Locate the cell with the specified text and output its [X, Y] center coordinate. 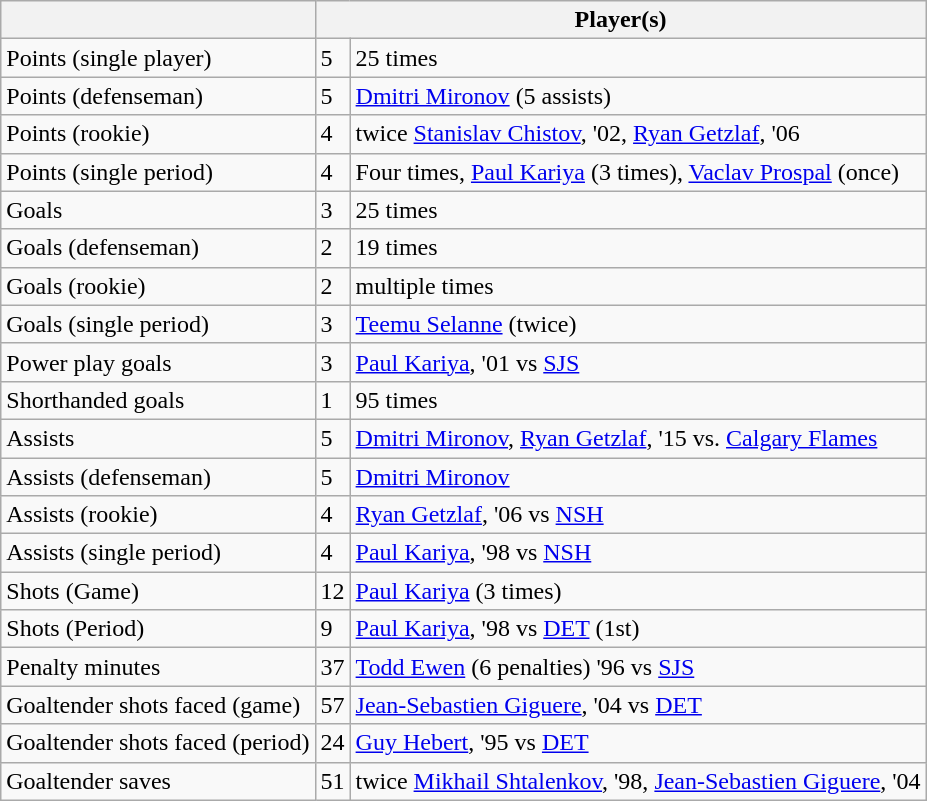
Shorthanded goals [158, 400]
95 times [638, 400]
Points (defenseman) [158, 96]
51 [332, 781]
multiple times [638, 286]
Player(s) [620, 20]
37 [332, 667]
Dmitri Mironov (5 assists) [638, 96]
Paul Kariya, '98 vs DET (1st) [638, 629]
Dmitri Mironov, Ryan Getzlaf, '15 vs. Calgary Flames [638, 438]
Paul Kariya, '01 vs SJS [638, 362]
Penalty minutes [158, 667]
Ryan Getzlaf, '06 vs NSH [638, 515]
Power play goals [158, 362]
twice Stanislav Chistov, '02, Ryan Getzlaf, '06 [638, 134]
24 [332, 743]
Assists (rookie) [158, 515]
19 times [638, 248]
Shots (Period) [158, 629]
1 [332, 400]
Points (rookie) [158, 134]
Jean-Sebastien Giguere, '04 vs DET [638, 705]
Assists [158, 438]
Goaltender shots faced (game) [158, 705]
Goals (single period) [158, 324]
9 [332, 629]
57 [332, 705]
Goals [158, 210]
Assists (defenseman) [158, 477]
Goaltender shots faced (period) [158, 743]
Paul Kariya, '98 vs NSH [638, 553]
Goals (defenseman) [158, 248]
Points (single period) [158, 172]
Shots (Game) [158, 591]
12 [332, 591]
Guy Hebert, '95 vs DET [638, 743]
Points (single player) [158, 58]
Goaltender saves [158, 781]
Goals (rookie) [158, 286]
Todd Ewen (6 penalties) '96 vs SJS [638, 667]
Four times, Paul Kariya (3 times), Vaclav Prospal (once) [638, 172]
Dmitri Mironov [638, 477]
Teemu Selanne (twice) [638, 324]
Paul Kariya (3 times) [638, 591]
twice Mikhail Shtalenkov, '98, Jean-Sebastien Giguere, '04 [638, 781]
Assists (single period) [158, 553]
